Output the (X, Y) coordinate of the center of the cell containing the given text.  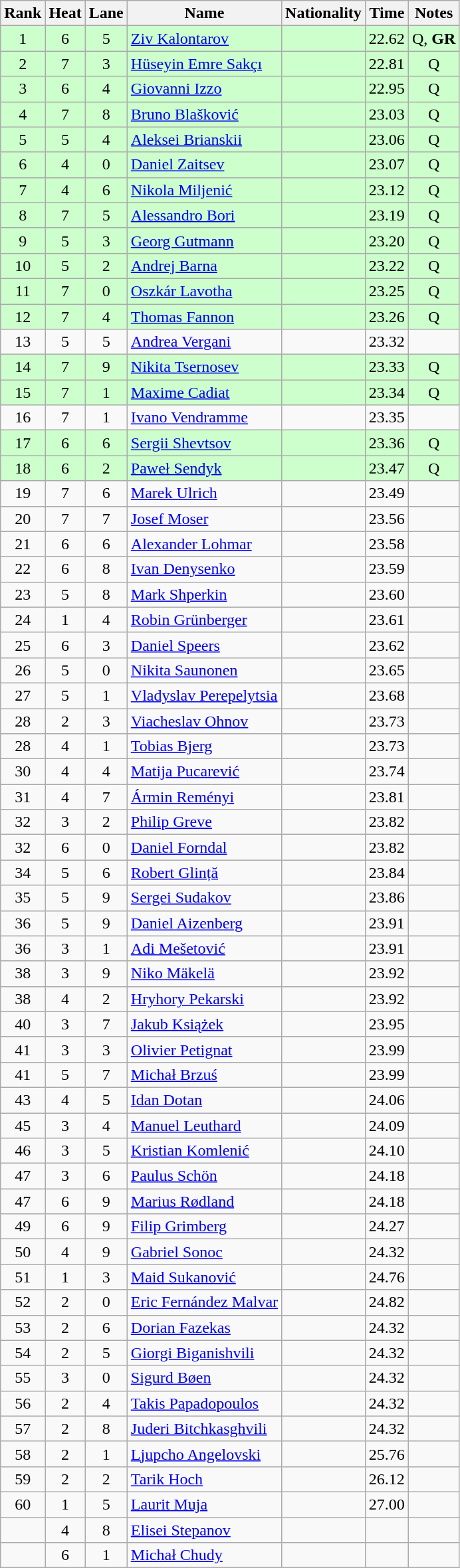
23.68 (387, 695)
23.19 (387, 215)
57 (23, 1429)
60 (23, 1504)
53 (23, 1328)
15 (23, 392)
23.07 (387, 165)
11 (23, 291)
23.74 (387, 772)
43 (23, 1100)
23.95 (387, 1024)
22.62 (387, 39)
27.00 (387, 1504)
51 (23, 1277)
Notes (433, 13)
23.36 (387, 443)
Mark Shperkin (204, 594)
Laurit Muja (204, 1504)
Time (387, 13)
Alessandro Bori (204, 215)
Nikola Miljenić (204, 190)
52 (23, 1302)
Sigurd Bøen (204, 1378)
Hüseyin Emre Sakçı (204, 64)
23.33 (387, 367)
23.56 (387, 519)
Takis Papadopoulos (204, 1403)
Daniel Speers (204, 645)
17 (23, 443)
49 (23, 1227)
23.84 (387, 873)
Viacheslav Ohnov (204, 721)
Filip Grimberg (204, 1227)
26 (23, 670)
Thomas Fannon (204, 317)
Eric Fernández Malvar (204, 1302)
Tobias Bjerg (204, 746)
Philip Greve (204, 822)
Sergei Sudakov (204, 898)
31 (23, 797)
19 (23, 493)
35 (23, 898)
Dorian Fazekas (204, 1328)
14 (23, 367)
24 (23, 620)
12 (23, 317)
Adi Mešetović (204, 948)
24.76 (387, 1277)
23.12 (387, 190)
Elisei Stepanov (204, 1529)
22.95 (387, 89)
Jakub Książek (204, 1024)
Ziv Kalontarov (204, 39)
Matija Pucarević (204, 772)
Daniel Aizenberg (204, 923)
23.35 (387, 418)
23.03 (387, 114)
Vladyslav Perepelytsia (204, 695)
18 (23, 468)
Michał Brzuś (204, 1075)
23.26 (387, 317)
23.59 (387, 569)
Manuel Leuthard (204, 1126)
Andrea Vergani (204, 342)
Alexander Lohmar (204, 544)
16 (23, 418)
59 (23, 1479)
Andrej Barna (204, 266)
23.47 (387, 468)
56 (23, 1403)
Rank (23, 13)
27 (23, 695)
23 (23, 594)
Lane (106, 13)
Niko Mäkelä (204, 974)
Heat (65, 13)
10 (23, 266)
13 (23, 342)
Josef Moser (204, 519)
25.76 (387, 1454)
23.22 (387, 266)
46 (23, 1151)
23.32 (387, 342)
45 (23, 1126)
Robert Glință (204, 873)
Daniel Forndal (204, 847)
25 (23, 645)
Nationality (324, 13)
Nikita Saunonen (204, 670)
22.81 (387, 64)
Ljupcho Angelovski (204, 1454)
55 (23, 1378)
23.34 (387, 392)
23.65 (387, 670)
Gabriel Sonoc (204, 1252)
Aleksei Brianskii (204, 139)
Maxime Cadiat (204, 392)
Ivan Denysenko (204, 569)
22 (23, 569)
Name (204, 13)
23.81 (387, 797)
58 (23, 1454)
Robin Grünberger (204, 620)
26.12 (387, 1479)
Paweł Sendyk (204, 468)
Giovanni Izzo (204, 89)
Ivano Vendramme (204, 418)
24.09 (387, 1126)
23.20 (387, 240)
30 (23, 772)
Hryhory Pekarski (204, 999)
Marek Ulrich (204, 493)
40 (23, 1024)
Giorgi Biganishvili (204, 1353)
23.86 (387, 898)
Oszkár Lavotha (204, 291)
34 (23, 873)
23.25 (387, 291)
Kristian Komlenić (204, 1151)
Georg Gutmann (204, 240)
23.06 (387, 139)
23.60 (387, 594)
Juderi Bitchkasghvili (204, 1429)
Maid Sukanović (204, 1277)
Marius Rødland (204, 1201)
Nikita Tsernosev (204, 367)
50 (23, 1252)
Q, GR (433, 39)
54 (23, 1353)
20 (23, 519)
24.10 (387, 1151)
Olivier Petignat (204, 1049)
24.06 (387, 1100)
23.61 (387, 620)
Bruno Blašković (204, 114)
Ármin Reményi (204, 797)
23.58 (387, 544)
23.62 (387, 645)
21 (23, 544)
Tarik Hoch (204, 1479)
24.82 (387, 1302)
24.27 (387, 1227)
Sergii Shevtsov (204, 443)
Idan Dotan (204, 1100)
Michał Chudy (204, 1555)
Daniel Zaitsev (204, 165)
Paulus Schön (204, 1176)
23.49 (387, 493)
